Return the [x, y] coordinate for the center point of the cell that contains the specified text.  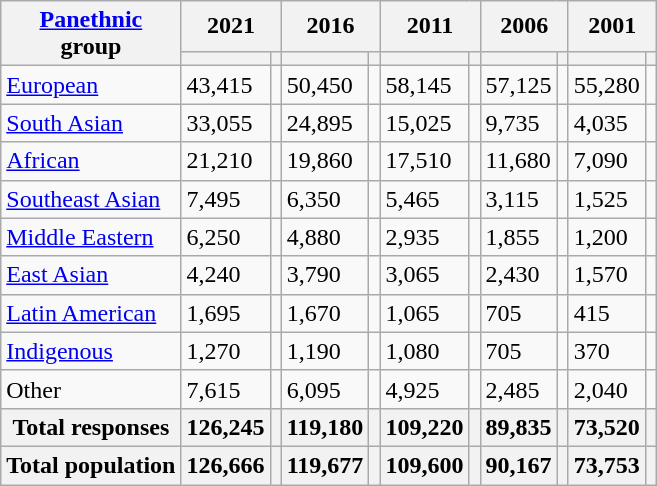
33,055 [226, 123]
Other [91, 389]
6,350 [325, 199]
2016 [330, 26]
2006 [524, 26]
55,280 [606, 85]
109,600 [424, 465]
11,680 [518, 161]
2,040 [606, 389]
9,735 [518, 123]
Southeast Asian [91, 199]
1,080 [424, 351]
1,570 [606, 275]
Panethnicgroup [91, 34]
2021 [231, 26]
119,677 [325, 465]
126,245 [226, 427]
7,495 [226, 199]
19,860 [325, 161]
119,180 [325, 427]
3,790 [325, 275]
21,210 [226, 161]
57,125 [518, 85]
15,025 [424, 123]
1,525 [606, 199]
European [91, 85]
1,670 [325, 313]
7,090 [606, 161]
50,450 [325, 85]
109,220 [424, 427]
East Asian [91, 275]
Indigenous [91, 351]
4,880 [325, 237]
2,430 [518, 275]
2001 [612, 26]
89,835 [518, 427]
1,270 [226, 351]
1,695 [226, 313]
South Asian [91, 123]
17,510 [424, 161]
1,065 [424, 313]
3,115 [518, 199]
4,035 [606, 123]
126,666 [226, 465]
2011 [430, 26]
4,925 [424, 389]
Middle Eastern [91, 237]
1,190 [325, 351]
7,615 [226, 389]
24,895 [325, 123]
2,935 [424, 237]
90,167 [518, 465]
1,200 [606, 237]
Latin American [91, 313]
5,465 [424, 199]
370 [606, 351]
2,485 [518, 389]
4,240 [226, 275]
58,145 [424, 85]
Total responses [91, 427]
1,855 [518, 237]
73,520 [606, 427]
African [91, 161]
6,095 [325, 389]
6,250 [226, 237]
43,415 [226, 85]
73,753 [606, 465]
415 [606, 313]
Total population [91, 465]
3,065 [424, 275]
